Return the [x, y] coordinate for the center point of the cell that contains the specified text.  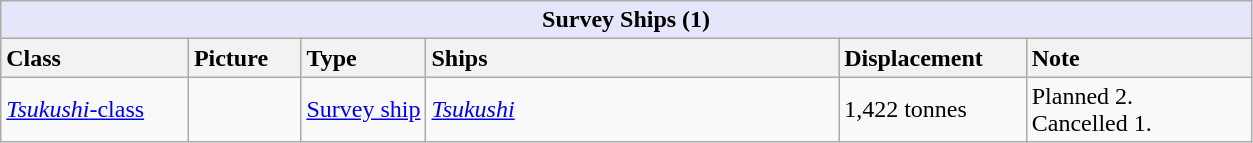
Ships [632, 58]
Survey Ships (1) [626, 20]
Displacement [933, 58]
Planned 2.Cancelled 1. [1138, 110]
Tsukushi [632, 110]
Picture [244, 58]
Tsukushi-class [95, 110]
Type [364, 58]
Class [95, 58]
Note [1138, 58]
Survey ship [364, 110]
1,422 tonnes [933, 110]
